Output the (x, y) coordinate of the center of the cell containing the given text.  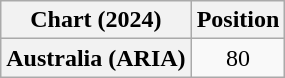
Australia (ARIA) (96, 58)
Chart (2024) (96, 20)
80 (238, 58)
Position (238, 20)
